For the text-containing cell, return its midpoint in (X, Y) coordinate format. 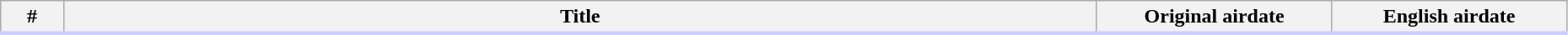
Original airdate (1214, 17)
# (32, 17)
English airdate (1449, 17)
Title (580, 17)
